Determine the (X, Y) coordinate at the center of the cell enclosing the given text.  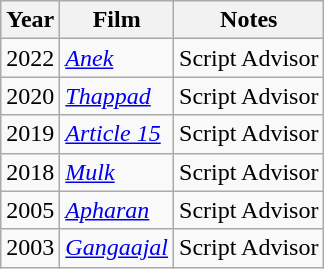
Anek (117, 58)
2005 (30, 210)
Apharan (117, 210)
2003 (30, 248)
2022 (30, 58)
2018 (30, 172)
Year (30, 20)
Article 15 (117, 134)
Thappad (117, 96)
Gangaajal (117, 248)
Notes (249, 20)
2020 (30, 96)
Film (117, 20)
2019 (30, 134)
Mulk (117, 172)
